Extract the (X, Y) coordinate from the center of the cell holding the provided text.  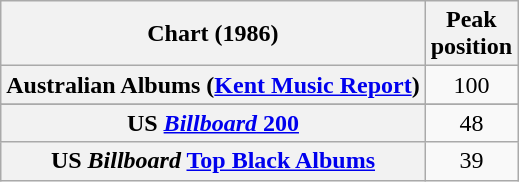
39 (471, 161)
US Billboard Top Black Albums (213, 161)
100 (471, 85)
Australian Albums (Kent Music Report) (213, 85)
Peakposition (471, 34)
US Billboard 200 (213, 123)
Chart (1986) (213, 34)
48 (471, 123)
